Pinpoint the cell where the given text exists, returning its (X, Y) midpoint coordinate. 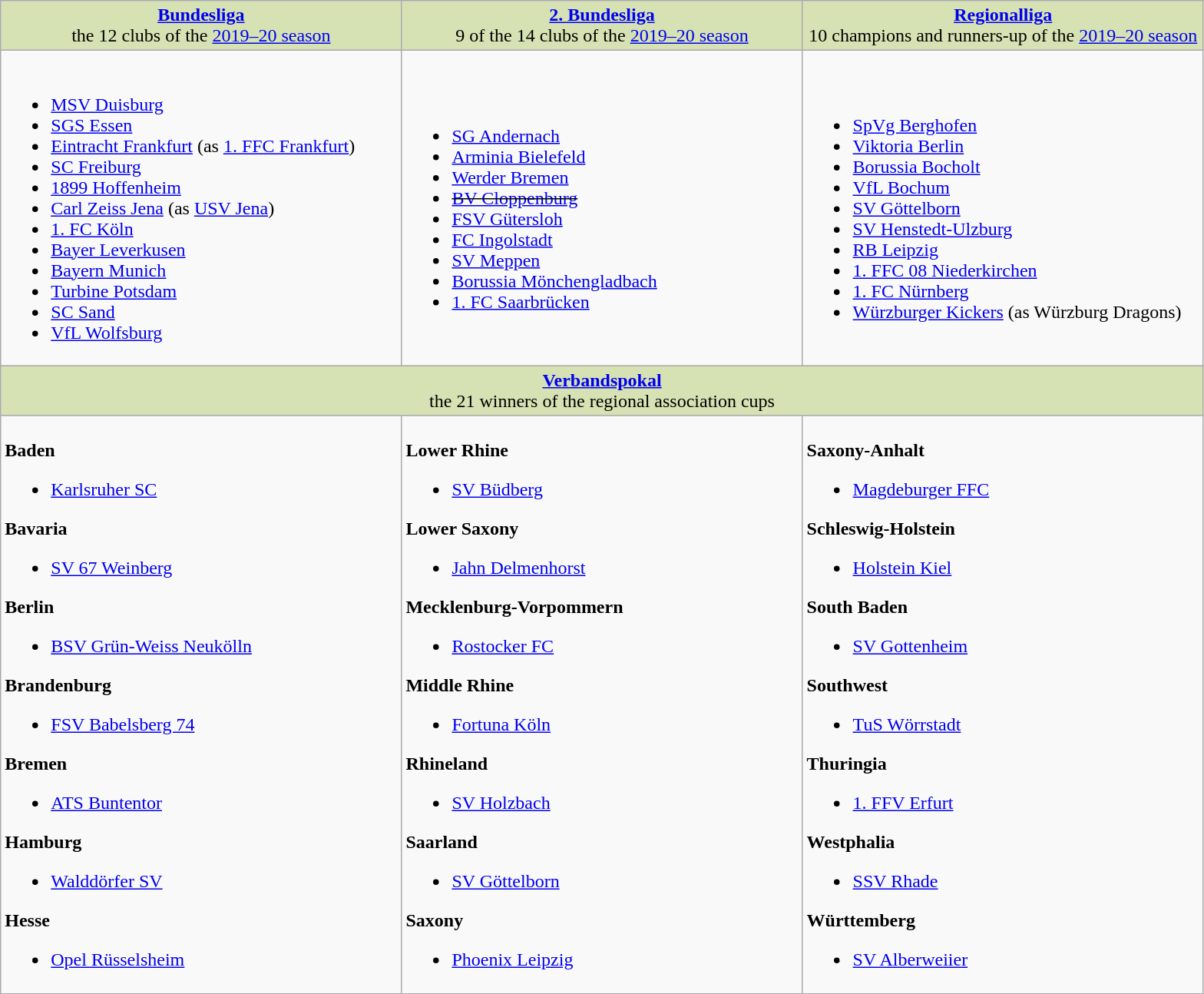
Bundesligathe 12 clubs of the 2019–20 season (201, 26)
2. Bundesliga9 of the 14 clubs of the 2019–20 season (602, 26)
Verbandspokalthe 21 winners of the regional association cups (602, 390)
Regionalliga10 champions and runners-up of the 2019–20 season (1003, 26)
SG AndernachArminia BielefeldWerder BremenBV CloppenburgFSV GüterslohFC IngolstadtSV MeppenBorussia Mönchengladbach1. FC Saarbrücken (602, 208)
